Return (x, y) of the center of cell containing provided text 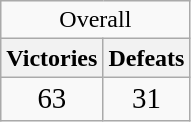
Victories (52, 58)
63 (52, 99)
Overall (96, 20)
Defeats (146, 58)
31 (146, 99)
